Locate the cell with the specified text and output its (X, Y) center coordinate. 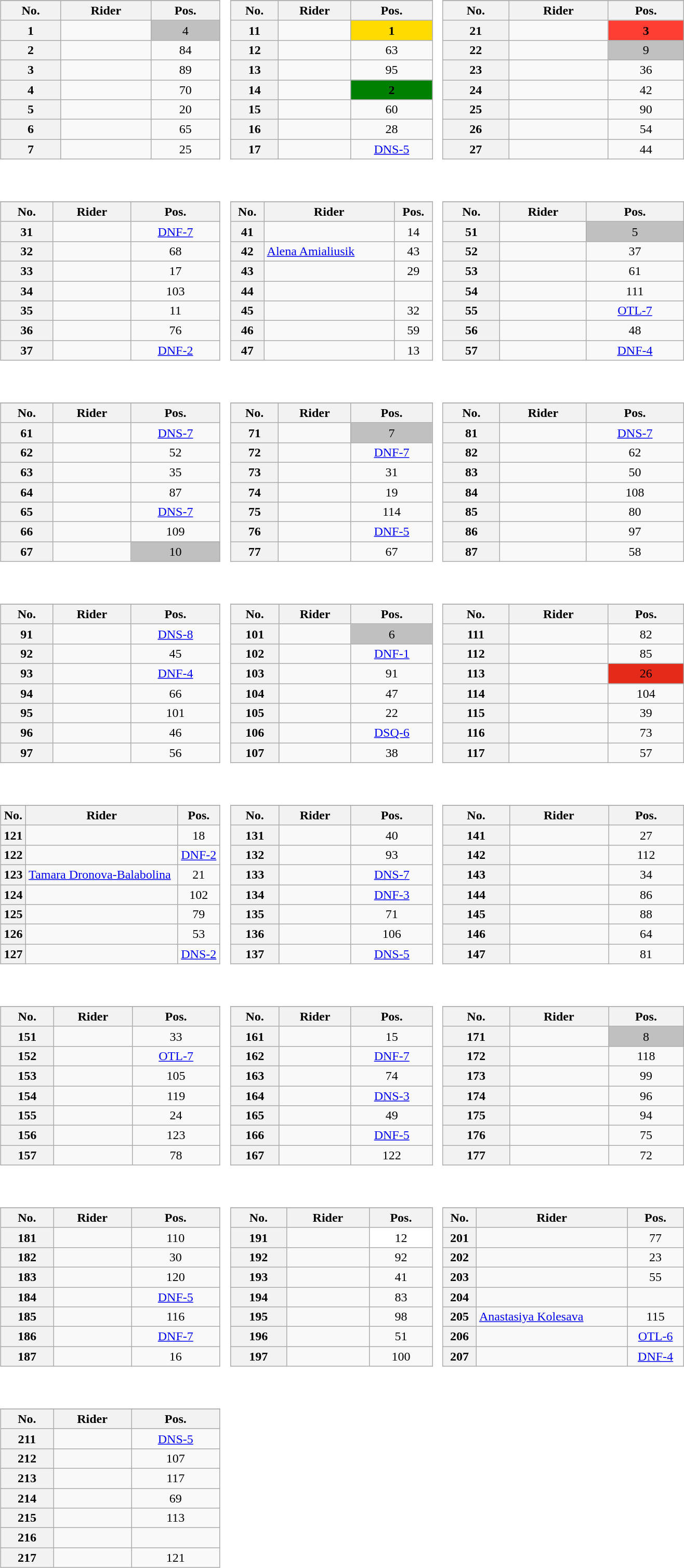
216 (27, 1538)
207 (459, 1356)
124 (13, 895)
99 (647, 1076)
183 (27, 1277)
88 (647, 914)
215 (27, 1518)
59 (413, 331)
161 (255, 1036)
8 (647, 1036)
175 (476, 1116)
163 (255, 1076)
131 (255, 835)
171 (476, 1036)
9 (646, 50)
196 (258, 1337)
191 (258, 1237)
212 (27, 1458)
79 (199, 914)
98 (401, 1317)
153 (27, 1076)
164 (255, 1095)
165 (255, 1116)
38 (392, 753)
217 (27, 1558)
135 (255, 914)
50 (635, 472)
141 (476, 835)
Alena Amialiusik (329, 251)
109 (176, 532)
126 (13, 934)
166 (255, 1135)
132 (255, 855)
177 (476, 1155)
DNF-3 (392, 895)
DNS-8 (176, 634)
No. Rider Pos. 131 40 132 93 133 DNS-7 134 DNF-3 135 71 136 106 137 DNS-5 (335, 878)
202 (459, 1257)
147 (476, 954)
30 (176, 1257)
193 (258, 1277)
172 (476, 1056)
18 (199, 835)
48 (635, 331)
No. Rider Pos. 71 7 72 DNF-7 73 31 74 19 75 114 76 DNF-5 77 67 (335, 475)
181 (27, 1237)
10 (176, 552)
154 (27, 1095)
40 (392, 835)
29 (413, 271)
136 (255, 934)
No. Rider Pos. 101 6 102 DNF-1 103 91 104 47 105 22 106 DSQ-6 107 38 (335, 676)
No. Rider Pos. 191 12 192 92 193 41 194 83 195 98 196 51 197 100 (335, 1280)
78 (176, 1155)
28 (392, 129)
No. Rider Pos. 161 15 162 DNF-7 163 74 164 DNS-3 165 49 166 DNF-5 167 122 (335, 1079)
205 (459, 1317)
206 (459, 1337)
120 (176, 1277)
146 (476, 934)
156 (27, 1135)
185 (27, 1317)
157 (27, 1155)
108 (635, 492)
203 (459, 1277)
125 (13, 914)
19 (392, 492)
151 (27, 1036)
167 (255, 1155)
182 (27, 1257)
60 (392, 110)
OTL-6 (656, 1337)
39 (646, 713)
DSQ-6 (392, 733)
213 (27, 1478)
162 (255, 1056)
192 (258, 1257)
145 (476, 914)
187 (27, 1356)
58 (635, 552)
80 (635, 512)
49 (392, 1116)
201 (459, 1237)
173 (476, 1076)
69 (176, 1498)
143 (476, 874)
184 (27, 1297)
DNF-1 (392, 654)
142 (476, 855)
176 (476, 1135)
70 (186, 90)
68 (176, 251)
127 (13, 954)
204 (459, 1297)
118 (647, 1056)
DNS-3 (392, 1095)
137 (255, 954)
89 (186, 70)
194 (258, 1297)
119 (176, 1095)
174 (476, 1095)
DNS-2 (199, 954)
100 (401, 1356)
195 (258, 1317)
Anastasiya Kolesava (551, 1317)
20 (186, 110)
155 (27, 1116)
197 (258, 1356)
No. Rider Pos. 41 14 42 Alena Amialiusik 43 43 29 44 45 32 46 59 47 13 (335, 274)
214 (27, 1498)
134 (255, 895)
Tamara Dronova-Balabolina (102, 874)
110 (176, 1237)
152 (27, 1056)
186 (27, 1337)
211 (27, 1439)
133 (255, 874)
144 (476, 895)
90 (646, 110)
